Search for the cell housing the specified text and yield its [x, y] center coordinate. 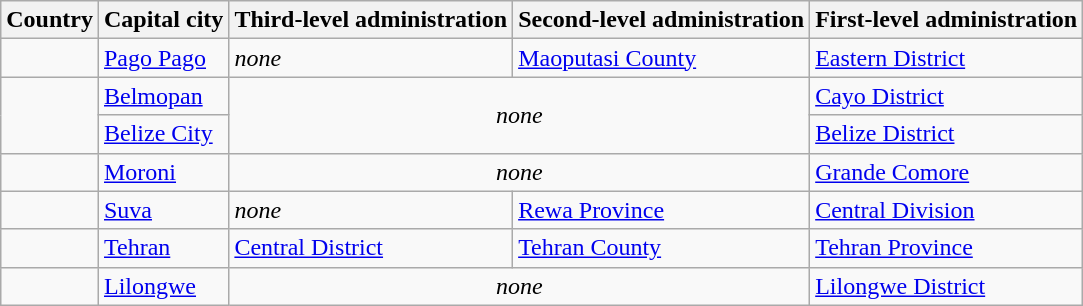
First-level administration [946, 20]
Central Division [946, 210]
Cayo District [946, 96]
Grande Comore [946, 172]
Eastern District [946, 58]
Belize District [946, 134]
Tehran Province [946, 248]
Lilongwe District [946, 286]
Tehran [163, 248]
Tehran County [662, 248]
Capital city [163, 20]
Pago Pago [163, 58]
Country [50, 20]
Second-level administration [662, 20]
Lilongwe [163, 286]
Belmopan [163, 96]
Belize City [163, 134]
Central District [371, 248]
Suva [163, 210]
Rewa Province [662, 210]
Third-level administration [371, 20]
Maoputasi County [662, 58]
Moroni [163, 172]
